Capture the cell that displays the provided text and extract its [X, Y] central coordinate. 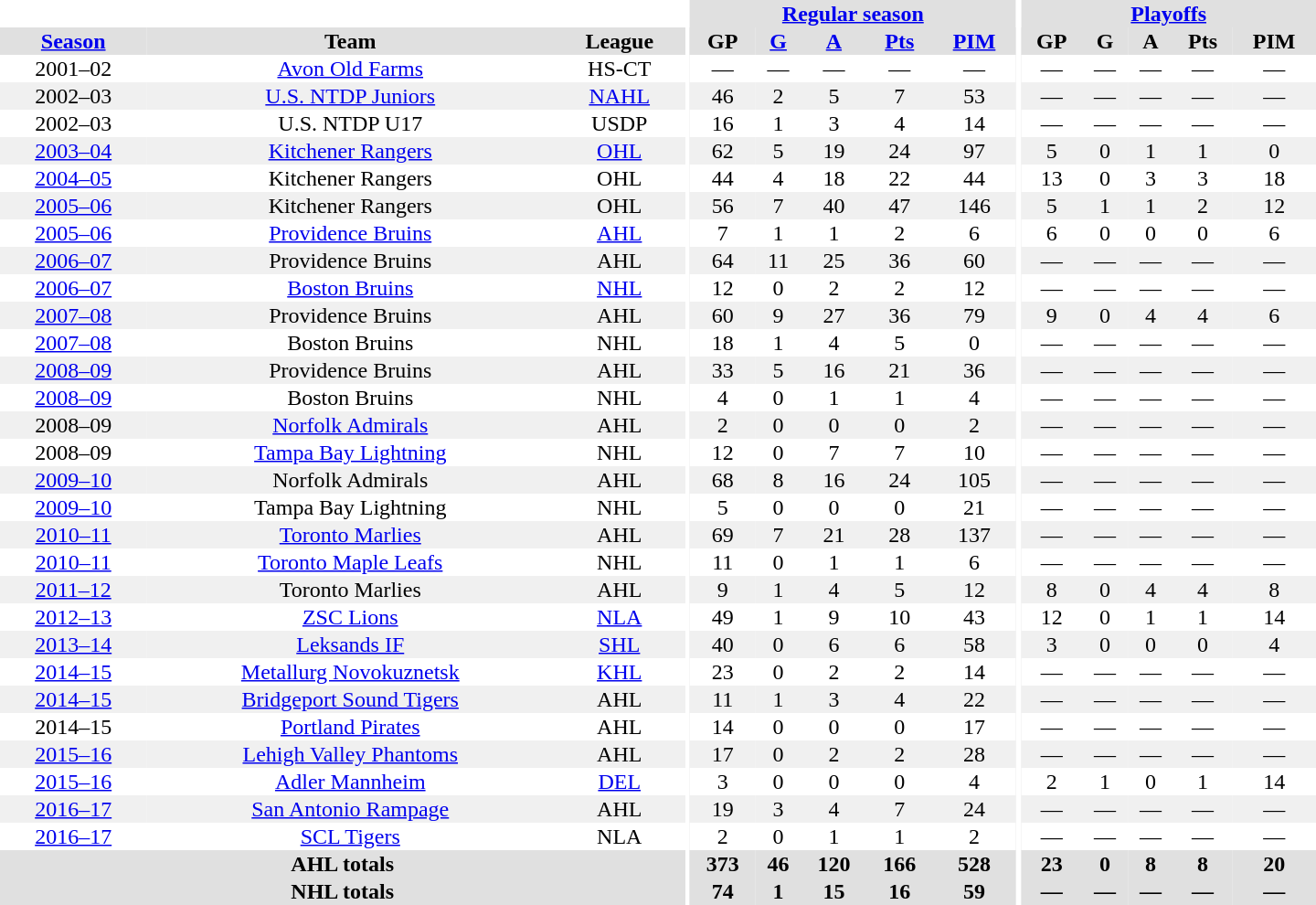
53 [974, 96]
33 [723, 370]
League [620, 41]
373 [723, 864]
97 [974, 151]
49 [723, 617]
15 [833, 891]
SCL Tigers [350, 836]
Avon Old Farms [350, 69]
Leksands IF [350, 644]
120 [833, 864]
ZSC Lions [350, 617]
137 [974, 535]
20 [1274, 864]
56 [723, 206]
NHL totals [342, 891]
Team [350, 41]
Bridgeport Sound Tigers [350, 699]
HS-CT [620, 69]
62 [723, 151]
2013–14 [73, 644]
Season [73, 41]
146 [974, 206]
DEL [620, 782]
13 [1051, 178]
SHL [620, 644]
KHL [620, 672]
Metallurg Novokuznetsk [350, 672]
68 [723, 480]
58 [974, 644]
2011–12 [73, 590]
Toronto Maple Leafs [350, 562]
Regular season [854, 14]
105 [974, 480]
2004–05 [73, 178]
U.S. NTDP U17 [350, 123]
Lehigh Valley Phantoms [350, 754]
2001–02 [73, 69]
USDP [620, 123]
69 [723, 535]
64 [723, 261]
2012–13 [73, 617]
27 [833, 315]
25 [833, 261]
74 [723, 891]
AHL totals [342, 864]
528 [974, 864]
47 [899, 206]
San Antonio Rampage [350, 809]
Portland Pirates [350, 727]
2003–04 [73, 151]
59 [974, 891]
79 [974, 315]
43 [974, 617]
U.S. NTDP Juniors [350, 96]
Adler Mannheim [350, 782]
Playoffs [1168, 14]
NAHL [620, 96]
166 [899, 864]
